Return (x, y) of the center of cell containing provided text 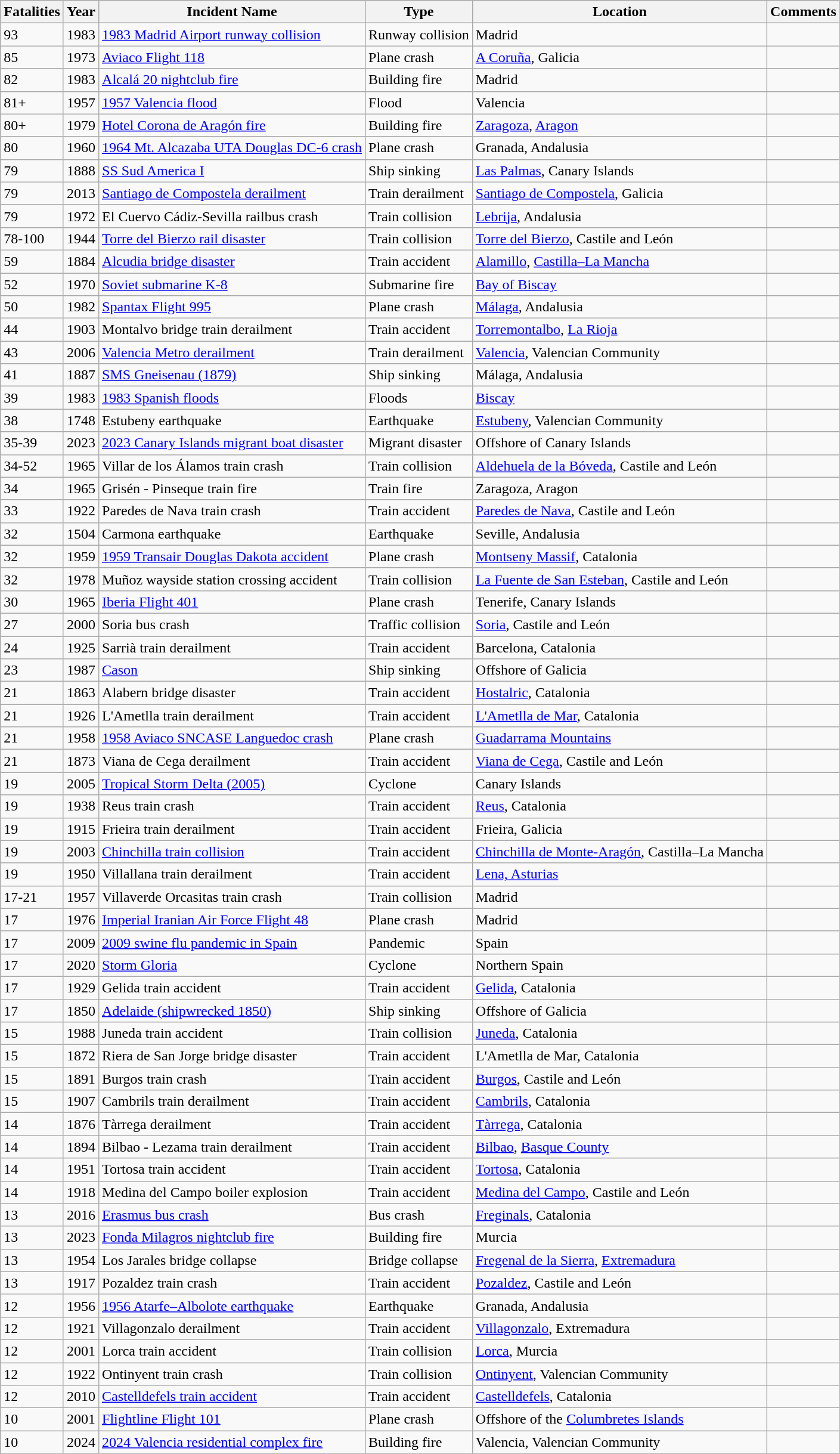
24 (32, 647)
Cason (233, 670)
33 (32, 511)
SS Sud America I (233, 171)
Comments (804, 12)
Grisén - Pinseque train fire (233, 488)
1921 (81, 1328)
Castelldefels train accident (233, 1397)
1988 (81, 1034)
Bridge collapse (419, 1260)
50 (32, 307)
Chinchilla train collision (233, 852)
Gelida train accident (233, 988)
Lebrija, Andalusia (619, 216)
Viana de Cega derailment (233, 761)
1944 (81, 239)
Valencia (619, 103)
Alcalá 20 nightclub fire (233, 80)
1978 (81, 579)
2009 swine flu pandemic in Spain (233, 942)
2010 (81, 1397)
1876 (81, 1124)
59 (32, 261)
Soria bus crash (233, 624)
1891 (81, 1079)
Type (419, 12)
Estubeny, Valencian Community (619, 420)
1863 (81, 693)
2024 (81, 1442)
Storm Gloria (233, 965)
Frieira train derailment (233, 829)
Train fire (419, 488)
Bilbao - Lezama train derailment (233, 1147)
Canary Islands (619, 784)
Submarine fire (419, 284)
1938 (81, 806)
Aldehuela de la Bóveda, Castile and León (619, 466)
Reus, Catalonia (619, 806)
Barcelona, Catalonia (619, 647)
Fonda Milagros nightclub fire (233, 1238)
1973 (81, 57)
1925 (81, 647)
Guadarrama Mountains (619, 738)
1926 (81, 716)
34 (32, 488)
1959 Transair Douglas Dakota accident (233, 556)
Frieira, Galicia (619, 829)
Tenerife, Canary Islands (619, 602)
Freginals, Catalonia (619, 1215)
1957 Valencia flood (233, 103)
1956 Atarfe–Albolote earthquake (233, 1305)
2013 (81, 193)
27 (32, 624)
Lorca, Murcia (619, 1351)
39 (32, 398)
Soria, Castile and León (619, 624)
Montseny Massif, Catalonia (619, 556)
Tàrrega, Catalonia (619, 1124)
Soviet submarine K-8 (233, 284)
80 (32, 148)
Riera de San Jorge bridge disaster (233, 1056)
Villaverde Orcasitas train crash (233, 897)
Las Palmas, Canary Islands (619, 171)
Juneda train accident (233, 1034)
1954 (81, 1260)
Pandemic (419, 942)
Tàrrega derailment (233, 1124)
Incident Name (233, 12)
2023 Canary Islands migrant boat disaster (233, 443)
1964 Mt. Alcazaba UTA Douglas DC-6 crash (233, 148)
Valencia Metro derailment (233, 352)
Spain (619, 942)
Carmona earthquake (233, 534)
1958 (81, 738)
Erasmus bus crash (233, 1215)
Imperial Iranian Air Force Flight 48 (233, 920)
Fregenal de la Sierra, Extremadura (619, 1260)
SMS Gneisenau (1879) (233, 375)
Chinchilla de Monte-Aragón, Castilla–La Mancha (619, 852)
1950 (81, 874)
1915 (81, 829)
Hotel Corona de Aragón fire (233, 125)
2016 (81, 1215)
Fatalities (32, 12)
Estubeny earthquake (233, 420)
Paredes de Nava, Castile and León (619, 511)
1960 (81, 148)
Medina del Campo boiler explosion (233, 1192)
Offshore of Canary Islands (619, 443)
Ontinyent, Valencian Community (619, 1373)
Iberia Flight 401 (233, 602)
Torre del Bierzo rail disaster (233, 239)
1987 (81, 670)
La Fuente de San Esteban, Castile and León (619, 579)
Cambrils, Catalonia (619, 1102)
1983 Madrid Airport runway collision (233, 35)
1918 (81, 1192)
1976 (81, 920)
Bay of Biscay (619, 284)
Adelaide (shipwrecked 1850) (233, 1011)
Biscay (619, 398)
Torremontalbo, La Rioja (619, 330)
2003 (81, 852)
1894 (81, 1147)
43 (32, 352)
78-100 (32, 239)
Medina del Campo, Castile and León (619, 1192)
Aviaco Flight 118 (233, 57)
Location (619, 12)
1982 (81, 307)
1887 (81, 375)
Spantax Flight 995 (233, 307)
Traffic collision (419, 624)
1872 (81, 1056)
1884 (81, 261)
Juneda, Catalonia (619, 1034)
2020 (81, 965)
1951 (81, 1170)
2009 (81, 942)
93 (32, 35)
Villagonzalo, Extremadura (619, 1328)
85 (32, 57)
Flood (419, 103)
A Coruña, Galicia (619, 57)
Floods (419, 398)
Bus crash (419, 1215)
1850 (81, 1011)
Castelldefels, Catalonia (619, 1397)
Santiago de Compostela, Galicia (619, 193)
1983 Spanish floods (233, 398)
44 (32, 330)
35-39 (32, 443)
Cambrils train derailment (233, 1102)
34-52 (32, 466)
Reus train crash (233, 806)
Bilbao, Basque County (619, 1147)
1970 (81, 284)
Villagonzalo derailment (233, 1328)
Alabern bridge disaster (233, 693)
Alcudia bridge disaster (233, 261)
2024 Valencia residential complex fire (233, 1442)
Tropical Storm Delta (2005) (233, 784)
Tortosa train accident (233, 1170)
Hostalric, Catalonia (619, 693)
1929 (81, 988)
Paredes de Nava train crash (233, 511)
L'Ametlla train derailment (233, 716)
41 (32, 375)
Burgos, Castile and León (619, 1079)
1979 (81, 125)
Pozaldez, Castile and León (619, 1283)
Montalvo bridge train derailment (233, 330)
Villar de los Álamos train crash (233, 466)
Lena, Asturias (619, 874)
1907 (81, 1102)
Murcia (619, 1238)
Muñoz wayside station crossing accident (233, 579)
Gelida, Catalonia (619, 988)
1959 (81, 556)
1873 (81, 761)
Los Jarales bridge collapse (233, 1260)
81+ (32, 103)
Northern Spain (619, 965)
1504 (81, 534)
Year (81, 12)
Offshore of the Columbretes Islands (619, 1419)
2005 (81, 784)
1888 (81, 171)
Viana de Cega, Castile and León (619, 761)
1903 (81, 330)
17-21 (32, 897)
23 (32, 670)
1972 (81, 216)
38 (32, 420)
Alamillo, Castilla–La Mancha (619, 261)
Burgos train crash (233, 1079)
Villallana train derailment (233, 874)
2000 (81, 624)
2006 (81, 352)
Runway collision (419, 35)
82 (32, 80)
Santiago de Compostela derailment (233, 193)
52 (32, 284)
Torre del Bierzo, Castile and León (619, 239)
Tortosa, Catalonia (619, 1170)
80+ (32, 125)
1958 Aviaco SNCASE Languedoc crash (233, 738)
Seville, Andalusia (619, 534)
Flightline Flight 101 (233, 1419)
Pozaldez train crash (233, 1283)
30 (32, 602)
Ontinyent train crash (233, 1373)
Migrant disaster (419, 443)
1917 (81, 1283)
Sarrià train derailment (233, 647)
El Cuervo Cádiz-Sevilla railbus crash (233, 216)
Lorca train accident (233, 1351)
1956 (81, 1305)
1748 (81, 420)
